Output the (x, y) coordinate of the center of the cell containing the given text.  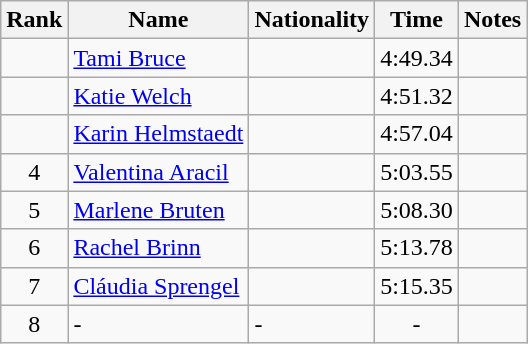
Rachel Brinn (158, 248)
4 (34, 172)
5:13.78 (417, 248)
4:57.04 (417, 134)
Marlene Bruten (158, 210)
Nationality (312, 20)
Karin Helmstaedt (158, 134)
6 (34, 248)
4:51.32 (417, 96)
Notes (492, 20)
Rank (34, 20)
Tami Bruce (158, 58)
Time (417, 20)
5 (34, 210)
5:03.55 (417, 172)
7 (34, 286)
Name (158, 20)
8 (34, 324)
Katie Welch (158, 96)
4:49.34 (417, 58)
Valentina Aracil (158, 172)
5:08.30 (417, 210)
Cláudia Sprengel (158, 286)
5:15.35 (417, 286)
